From the cell containing the given text, extract its center point as [X, Y] coordinate. 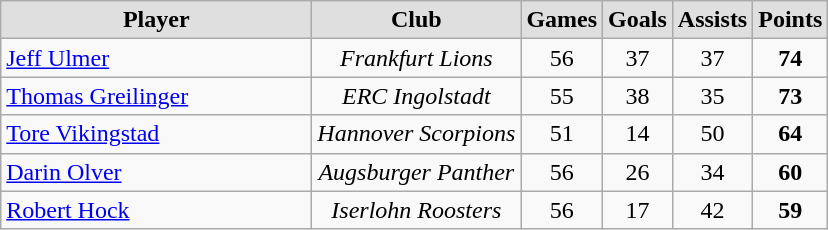
38 [638, 96]
Frankfurt Lions [416, 58]
42 [712, 210]
Club [416, 20]
34 [712, 172]
Iserlohn Roosters [416, 210]
Thomas Greilinger [156, 96]
Goals [638, 20]
Hannover Scorpions [416, 134]
Assists [712, 20]
Augsburger Panther [416, 172]
26 [638, 172]
Darin Olver [156, 172]
55 [562, 96]
Player [156, 20]
14 [638, 134]
51 [562, 134]
Jeff Ulmer [156, 58]
73 [790, 96]
50 [712, 134]
60 [790, 172]
17 [638, 210]
Tore Vikingstad [156, 134]
ERC Ingolstadt [416, 96]
Games [562, 20]
64 [790, 134]
Robert Hock [156, 210]
35 [712, 96]
59 [790, 210]
74 [790, 58]
Points [790, 20]
